Output the (x, y) coordinate of the center of the cell containing the given text.  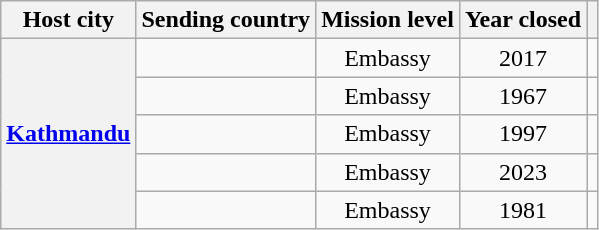
Year closed (522, 20)
Sending country (226, 20)
2023 (522, 172)
1981 (522, 210)
Kathmandu (68, 134)
Host city (68, 20)
1997 (522, 134)
2017 (522, 58)
1967 (522, 96)
Mission level (388, 20)
